Scan for the cell matching the given text and deliver its (x, y) coordinate at center. 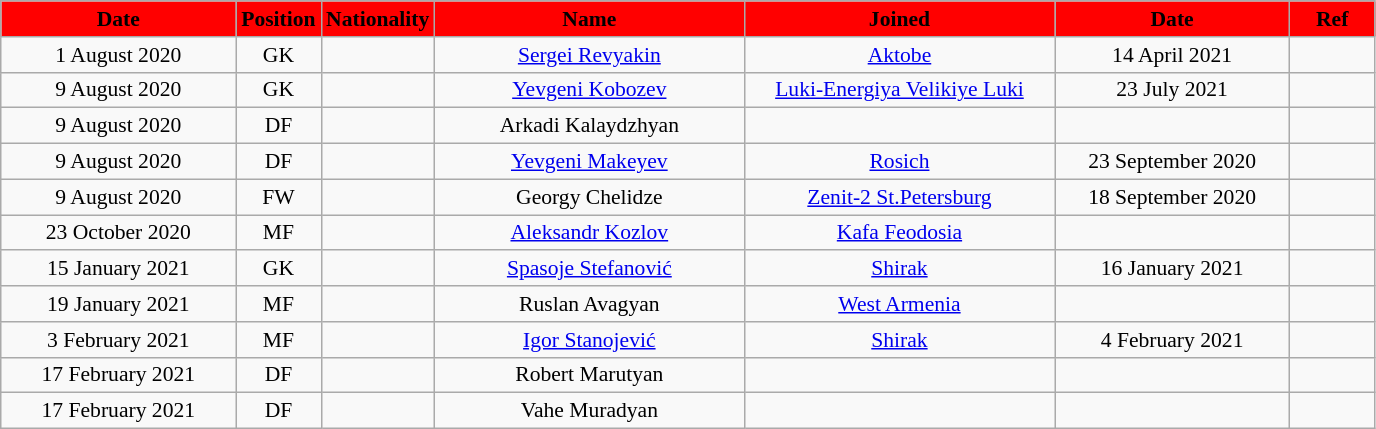
Name (589, 19)
Nationality (378, 19)
Luki-Energiya Velikiye Luki (899, 90)
Joined (899, 19)
FW (278, 197)
Position (278, 19)
23 October 2020 (118, 233)
Ref (1332, 19)
23 July 2021 (1172, 90)
15 January 2021 (118, 269)
16 January 2021 (1172, 269)
23 September 2020 (1172, 162)
Robert Marutyan (589, 375)
Yevgeni Makeyev (589, 162)
Georgy Chelidze (589, 197)
Arkadi Kalaydzhyan (589, 126)
18 September 2020 (1172, 197)
Spasoje Stefanović (589, 269)
Zenit-2 St.Petersburg (899, 197)
14 April 2021 (1172, 55)
Rosich (899, 162)
19 January 2021 (118, 304)
Vahe Muradyan (589, 411)
Sergei Revyakin (589, 55)
3 February 2021 (118, 340)
Kafa Feodosia (899, 233)
West Armenia (899, 304)
Aleksandr Kozlov (589, 233)
Aktobe (899, 55)
Yevgeni Kobozev (589, 90)
1 August 2020 (118, 55)
Igor Stanojević (589, 340)
Ruslan Avagyan (589, 304)
4 February 2021 (1172, 340)
